Pinpoint the cell where the given text exists, returning its (x, y) midpoint coordinate. 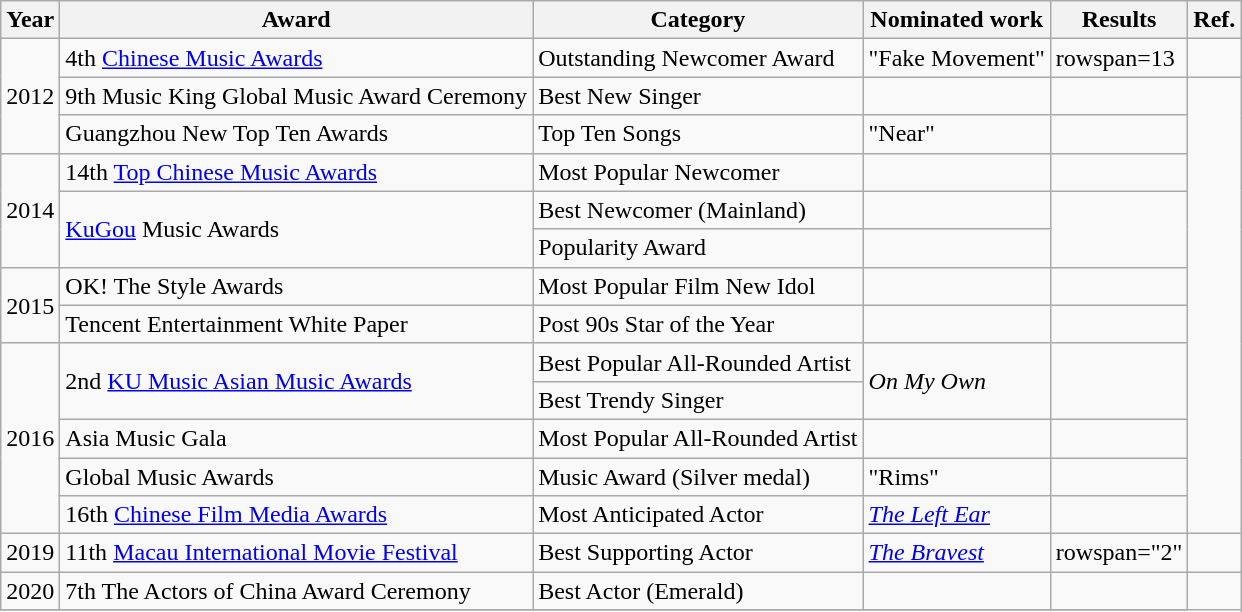
Best Newcomer (Mainland) (698, 210)
Outstanding Newcomer Award (698, 58)
Global Music Awards (296, 477)
2014 (30, 210)
Category (698, 20)
Guangzhou New Top Ten Awards (296, 134)
Most Anticipated Actor (698, 515)
"Near" (956, 134)
2015 (30, 305)
2020 (30, 591)
Best Popular All-Rounded Artist (698, 362)
Ref. (1214, 20)
Music Award (Silver medal) (698, 477)
Popularity Award (698, 248)
Post 90s Star of the Year (698, 324)
rowspan=13 (1119, 58)
16th Chinese Film Media Awards (296, 515)
OK! The Style Awards (296, 286)
14th Top Chinese Music Awards (296, 172)
"Rims" (956, 477)
9th Music King Global Music Award Ceremony (296, 96)
Most Popular All-Rounded Artist (698, 438)
Best Actor (Emerald) (698, 591)
Results (1119, 20)
Most Popular Newcomer (698, 172)
KuGou Music Awards (296, 229)
rowspan="2" (1119, 553)
Asia Music Gala (296, 438)
Award (296, 20)
On My Own (956, 381)
4th Chinese Music Awards (296, 58)
Top Ten Songs (698, 134)
2nd KU Music Asian Music Awards (296, 381)
Nominated work (956, 20)
Most Popular Film New Idol (698, 286)
2012 (30, 96)
"Fake Movement" (956, 58)
The Bravest (956, 553)
7th The Actors of China Award Ceremony (296, 591)
11th Macau International Movie Festival (296, 553)
Best New Singer (698, 96)
Year (30, 20)
The Left Ear (956, 515)
Tencent Entertainment White Paper (296, 324)
2019 (30, 553)
2016 (30, 438)
Best Supporting Actor (698, 553)
Best Trendy Singer (698, 400)
